Pinpoint the cell where the given text exists, returning its [X, Y] midpoint coordinate. 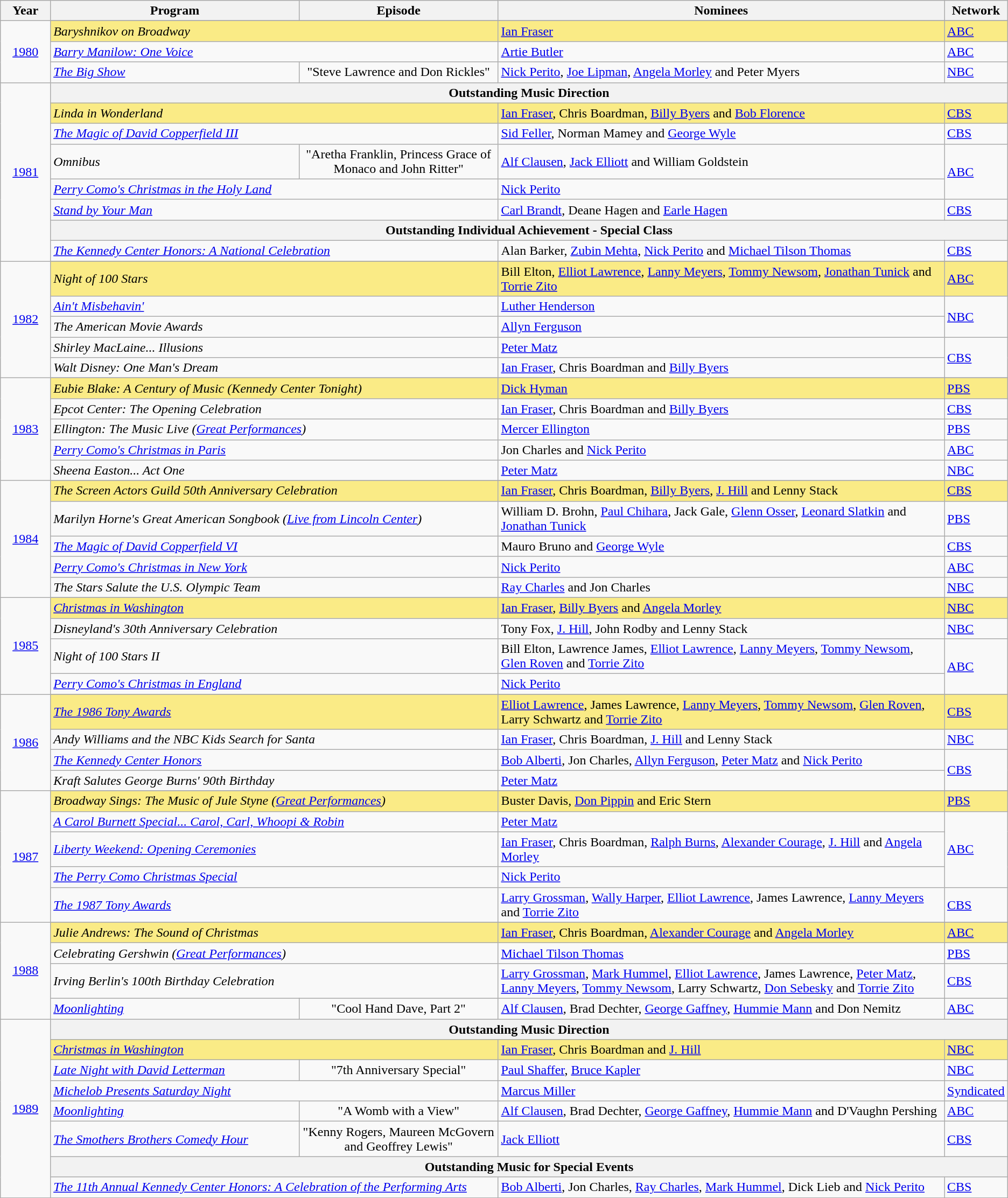
"Kenny Rogers, Maureen McGovern and Geoffrey Lewis" [398, 1139]
Tony Fox, J. Hill, John Rodby and Lenny Stack [722, 629]
"7th Anniversary Special" [398, 1070]
Artie Butler [722, 52]
Michael Tilson Thomas [722, 953]
Buster Davis, Don Pippin and Eric Stern [722, 801]
Kraft Salutes George Burns' 90th Birthday [275, 781]
1986 [26, 742]
Alan Barker, Zubin Mehta, Nick Perito and Michael Tilson Thomas [722, 250]
Eubie Blake: A Century of Music (Kennedy Center Tonight) [275, 388]
Alf Clausen, Brad Dechter, George Gaffney, Hummie Mann and D'Vaughn Pershing [722, 1111]
1988 [26, 971]
Bill Elton, Elliot Lawrence, Lanny Meyers, Tommy Newsom, Jonathan Tunick and Torrie Zito [722, 278]
Network [976, 11]
The Kennedy Center Honors: A National Celebration [275, 250]
1982 [26, 319]
Nick Perito, Joe Lipman, Angela Morley and Peter Myers [722, 72]
1989 [26, 1109]
Nominees [722, 11]
Outstanding Music for Special Events [529, 1167]
1987 [26, 856]
"Cool Hand Dave, Part 2" [398, 1008]
Ellington: The Music Live (Great Performances) [275, 429]
Barry Manilow: One Voice [275, 52]
Ian Fraser, Chris Boardman, Ralph Burns, Alexander Courage, J. Hill and Angela Morley [722, 849]
Ian Fraser, Chris Boardman, Billy Byers and Bob Florence [722, 113]
The Big Show [175, 72]
A Carol Burnett Special... Carol, Carl, Whoopi & Robin [275, 821]
Jon Charles and Nick Perito [722, 450]
The 1987 Tony Awards [275, 905]
Mauro Bruno and George Wyle [722, 546]
The Perry Como Christmas Special [275, 877]
Disneyland's 30th Anniversary Celebration [275, 629]
Night of 100 Stars II [275, 656]
Alf Clausen, Jack Elliott and William Goldstein [722, 162]
Shirley MacLaine... Illusions [275, 347]
Elliot Lawrence, James Lawrence, Lanny Meyers, Tommy Newsom, Glen Roven, Larry Schwartz and Torrie Zito [722, 712]
Year [26, 11]
Omnibus [175, 162]
Andy Williams and the NBC Kids Search for Santa [275, 740]
Ian Fraser, Billy Byers and Angela Morley [722, 608]
Stand by Your Man [275, 210]
1984 [26, 539]
Late Night with David Letterman [175, 1070]
Perry Como's Christmas in England [275, 684]
Allyn Ferguson [722, 327]
1980 [26, 52]
Bill Elton, Lawrence James, Elliot Lawrence, Lanny Meyers, Tommy Newsom, Glen Roven and Torrie Zito [722, 656]
Paul Shaffer, Bruce Kapler [722, 1070]
The American Movie Awards [275, 327]
Ian Fraser, Chris Boardman, Alexander Courage and Angela Morley [722, 932]
Ain't Misbehavin' [275, 307]
Perry Como's Christmas in New York [275, 567]
Bob Alberti, Jon Charles, Allyn Ferguson, Peter Matz and Nick Perito [722, 760]
Bob Alberti, Jon Charles, Ray Charles, Mark Hummel, Dick Lieb and Nick Perito [722, 1187]
Julie Andrews: The Sound of Christmas [275, 932]
Marilyn Horne's Great American Songbook (Live from Lincoln Center) [275, 518]
Outstanding Individual Achievement - Special Class [529, 230]
Perry Como's Christmas in Paris [275, 450]
Night of 100 Stars [275, 278]
Irving Berlin's 100th Birthday Celebration [275, 980]
Celebrating Gershwin (Great Performances) [275, 953]
Episode [398, 11]
The Kennedy Center Honors [275, 760]
Ian Fraser, Chris Boardman and J. Hill [722, 1050]
Ray Charles and Jon Charles [722, 587]
1981 [26, 172]
Mercer Ellington [722, 429]
Perry Como's Christmas in the Holy Land [275, 189]
Luther Henderson [722, 307]
The Screen Actors Guild 50th Anniversary Celebration [275, 491]
Liberty Weekend: Opening Ceremonies [275, 849]
Sheena Easton... Act One [275, 470]
Walt Disney: One Man's Dream [275, 368]
Jack Elliott [722, 1139]
Ian Fraser, Chris Boardman, J. Hill and Lenny Stack [722, 740]
"Aretha Franklin, Princess Grace of Monaco and John Ritter" [398, 162]
William D. Brohn, Paul Chihara, Jack Gale, Glenn Osser, Leonard Slatkin and Jonathan Tunick [722, 518]
1983 [26, 429]
The Magic of David Copperfield III [275, 134]
"Steve Lawrence and Don Rickles" [398, 72]
The 11th Annual Kennedy Center Honors: A Celebration of the Performing Arts [275, 1187]
1985 [26, 645]
Ian Fraser, Chris Boardman, Billy Byers, J. Hill and Lenny Stack [722, 491]
Epcot Center: The Opening Celebration [275, 409]
Sid Feller, Norman Mamey and George Wyle [722, 134]
Syndicated [976, 1091]
Carl Brandt, Deane Hagen and Earle Hagen [722, 210]
Alf Clausen, Brad Dechter, George Gaffney, Hummie Mann and Don Nemitz [722, 1008]
Michelob Presents Saturday Night [275, 1091]
Larry Grossman, Mark Hummel, Elliot Lawrence, James Lawrence, Peter Matz, Lanny Meyers, Tommy Newsom, Larry Schwartz, Don Sebesky and Torrie Zito [722, 980]
Linda in Wonderland [275, 113]
The Magic of David Copperfield VI [275, 546]
Broadway Sings: The Music of Jule Styne (Great Performances) [275, 801]
The Smothers Brothers Comedy Hour [175, 1139]
"A Womb with a View" [398, 1111]
The Stars Salute the U.S. Olympic Team [275, 587]
Larry Grossman, Wally Harper, Elliot Lawrence, James Lawrence, Lanny Meyers and Torrie Zito [722, 905]
Dick Hyman [722, 388]
Ian Fraser [722, 31]
Program [175, 11]
The 1986 Tony Awards [275, 712]
Marcus Miller [722, 1091]
Baryshnikov on Broadway [275, 31]
